Pinpoint the cell where the given text exists, returning its (X, Y) midpoint coordinate. 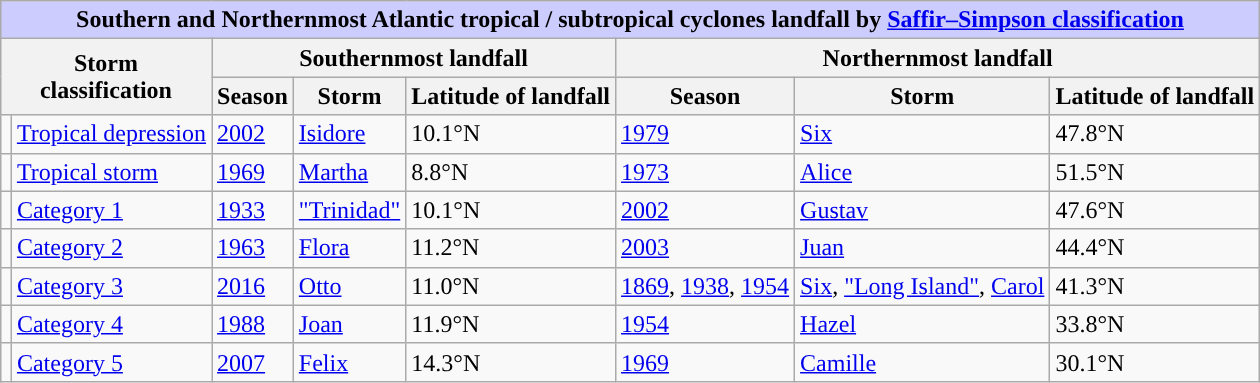
Flora (349, 248)
44.4°N (1155, 248)
Gustav (922, 210)
1979 (706, 134)
47.8°N (1155, 134)
Hazel (922, 324)
Stormclassification (106, 77)
Category 3 (111, 286)
1933 (253, 210)
Category 1 (111, 210)
Joan (349, 324)
Tropical depression (111, 134)
"Trinidad" (349, 210)
41.3°N (1155, 286)
1988 (253, 324)
Southernmost landfall (414, 58)
8.8°N (511, 172)
Category 4 (111, 324)
1973 (706, 172)
11.2°N (511, 248)
33.8°N (1155, 324)
14.3°N (511, 362)
47.6°N (1155, 210)
Felix (349, 362)
1963 (253, 248)
Juan (922, 248)
2007 (253, 362)
Martha (349, 172)
Alice (922, 172)
Tropical storm (111, 172)
2016 (253, 286)
1869, 1938, 1954 (706, 286)
Category 2 (111, 248)
30.1°N (1155, 362)
51.5°N (1155, 172)
1954 (706, 324)
Isidore (349, 134)
Southern and Northernmost Atlantic tropical / subtropical cyclones landfall by Saffir–Simpson classification (630, 20)
Camille (922, 362)
Otto (349, 286)
Six (922, 134)
Northernmost landfall (938, 58)
Six, "Long Island", Carol (922, 286)
Category 5 (111, 362)
2003 (706, 248)
11.0°N (511, 286)
11.9°N (511, 324)
